Return the (X, Y) coordinate for the center point of the cell that contains the specified text.  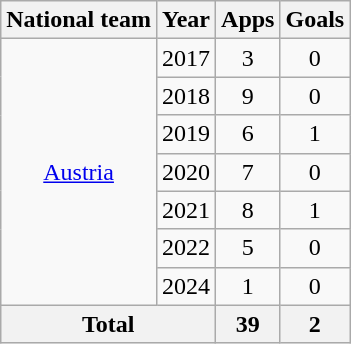
6 (248, 134)
Apps (248, 20)
5 (248, 248)
7 (248, 172)
2020 (186, 172)
9 (248, 96)
8 (248, 210)
Goals (315, 20)
2024 (186, 286)
2021 (186, 210)
39 (248, 324)
2017 (186, 58)
2 (315, 324)
Total (108, 324)
2018 (186, 96)
2019 (186, 134)
2022 (186, 248)
Year (186, 20)
National team (79, 20)
Austria (79, 172)
3 (248, 58)
